Provide the [x, y] coordinate of the cell's center where the given text is located.  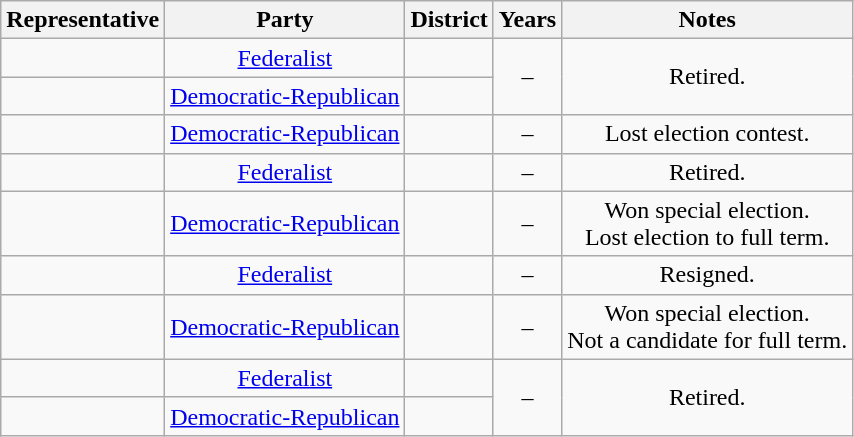
Representative [83, 20]
Won special election.Not a candidate for full term. [708, 326]
Years [527, 20]
District [449, 20]
Won special election.Lost election to full term. [708, 224]
Resigned. [708, 275]
Lost election contest. [708, 134]
Notes [708, 20]
Party [285, 20]
